Output the [x, y] coordinate of the center of the cell containing the given text.  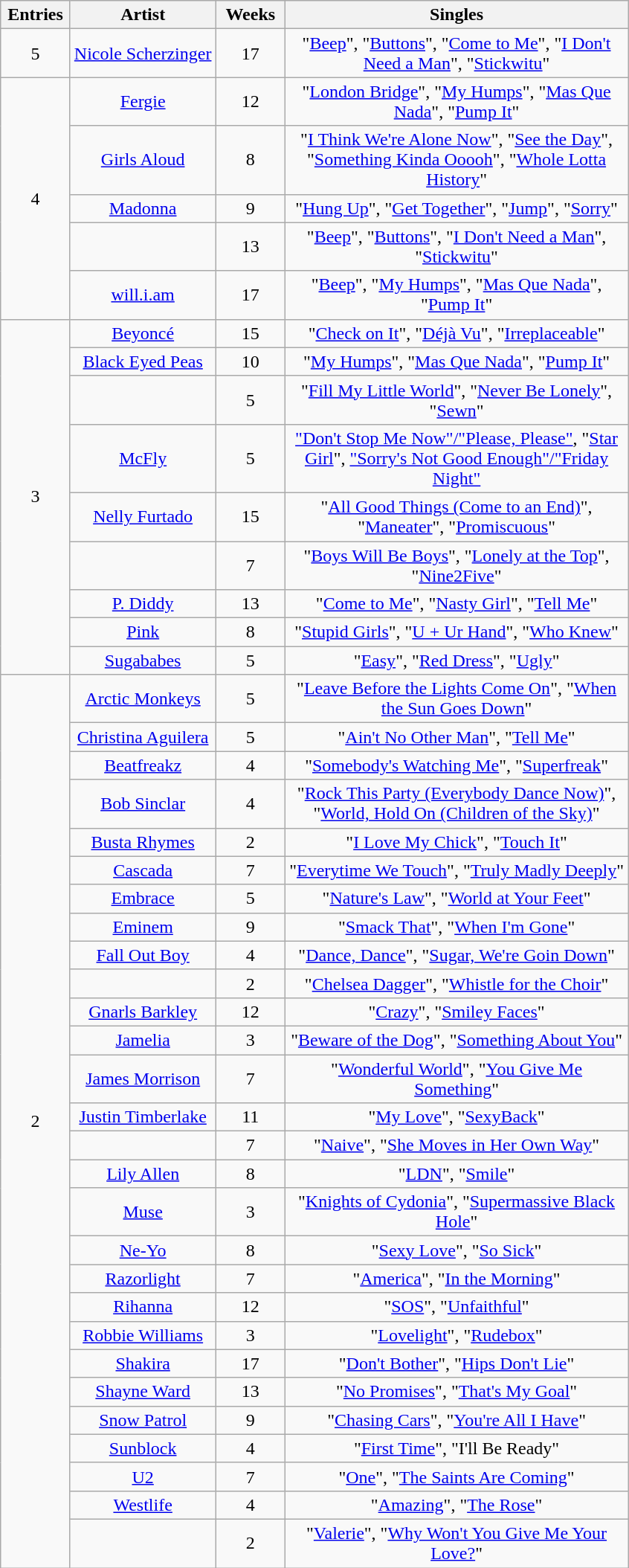
Madonna [143, 208]
Westlife [143, 1505]
"Rock This Party (Everybody Dance Now)", "World, Hold On (Children of the Sky)" [457, 803]
"Fill My Little World", "Never Be Lonely", "Sewn" [457, 400]
"Naive", "She Moves in Her Own Way" [457, 1146]
"My Humps", "Mas Que Nada", "Pump It" [457, 362]
"Beware of the Dog", "Something About You" [457, 1040]
Singles [457, 15]
Shayne Ward [143, 1392]
"One", "The Saints Are Coming" [457, 1477]
10 [251, 362]
Nicole Scherzinger [143, 54]
"Somebody's Watching Me", "Superfreak" [457, 765]
"Easy", "Red Dress", "Ugly" [457, 661]
McFly [143, 458]
Snow Patrol [143, 1420]
Girls Aloud [143, 160]
"SOS", "Unfaithful" [457, 1307]
"Dance, Dance", "Sugar, We're Goin Down" [457, 955]
"Amazing", "The Rose" [457, 1505]
"Wonderful World", "You Give Me Something" [457, 1079]
"All Good Things (Come to an End)", "Maneater", "Promiscuous" [457, 516]
"Everytime We Touch", "Truly Madly Deeply" [457, 870]
Embrace [143, 899]
Ne-Yo [143, 1250]
Entries [36, 15]
Muse [143, 1212]
Razorlight [143, 1279]
"No Promises", "That's My Goal" [457, 1392]
Weeks [251, 15]
Shakira [143, 1363]
Arctic Monkeys [143, 699]
"Valerie", "Why Won't You Give Me Your Love?" [457, 1543]
"Leave Before the Lights Come On", "When the Sun Goes Down" [457, 699]
11 [251, 1117]
"Chelsea Dagger", "Whistle for the Choir" [457, 983]
"Beep", "Buttons", "I Don't Need a Man", "Stickwitu" [457, 247]
James Morrison [143, 1079]
Cascada [143, 870]
Beyoncé [143, 333]
Justin Timberlake [143, 1117]
Sunblock [143, 1448]
Fall Out Boy [143, 955]
"LDN", "Smile" [457, 1174]
Sugababes [143, 661]
"My Love", "SexyBack" [457, 1117]
"Sexy Love", "So Sick" [457, 1250]
"Boys Will Be Boys", "Lonely at the Top", "Nine2Five" [457, 565]
"I Think We're Alone Now", "See the Day", "Something Kinda Ooooh", "Whole Lotta History" [457, 160]
"America", "In the Morning" [457, 1279]
Pink [143, 632]
"Beep", "Buttons", "Come to Me", "I Don't Need a Man", "Stickwitu" [457, 54]
Bob Sinclar [143, 803]
U2 [143, 1477]
Beatfreakz [143, 765]
P. Diddy [143, 604]
"Ain't No Other Man", "Tell Me" [457, 737]
Busta Rhymes [143, 842]
"Crazy", "Smiley Faces" [457, 1012]
"London Bridge", "My Humps", "Mas Que Nada", "Pump It" [457, 101]
"Nature's Law", "World at Your Feet" [457, 899]
"Don't Stop Me Now"/"Please, Please", "Star Girl", "Sorry's Not Good Enough"/"Friday Night" [457, 458]
Gnarls Barkley [143, 1012]
"Come to Me", "Nasty Girl", "Tell Me" [457, 604]
"Lovelight", "Rudebox" [457, 1335]
Nelly Furtado [143, 516]
will.i.am [143, 295]
Fergie [143, 101]
Christina Aguilera [143, 737]
"Knights of Cydonia", "Supermassive Black Hole" [457, 1212]
"Smack That", "When I'm Gone" [457, 927]
"First Time", "I'll Be Ready" [457, 1448]
Rihanna [143, 1307]
"Don't Bother", "Hips Don't Lie" [457, 1363]
"I Love My Chick", "Touch It" [457, 842]
Eminem [143, 927]
Lily Allen [143, 1174]
Jamelia [143, 1040]
"Beep", "My Humps", "Mas Que Nada", "Pump It" [457, 295]
Robbie Williams [143, 1335]
"Check on It", "Déjà Vu", "Irreplaceable" [457, 333]
Artist [143, 15]
Black Eyed Peas [143, 362]
"Stupid Girls", "U + Ur Hand", "Who Knew" [457, 632]
"Hung Up", "Get Together", "Jump", "Sorry" [457, 208]
"Chasing Cars", "You're All I Have" [457, 1420]
